Pinpoint the cell where the given text exists, returning its [x, y] midpoint coordinate. 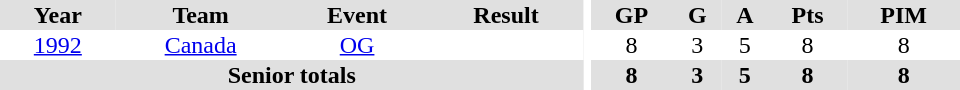
1992 [58, 45]
OG [358, 45]
Year [58, 15]
Senior totals [292, 75]
A [745, 15]
G [698, 15]
Result [506, 15]
Canada [201, 45]
PIM [904, 15]
Team [201, 15]
Event [358, 15]
Pts [808, 15]
GP [631, 15]
